Extract the [X, Y] coordinate from the center of the cell holding the provided text.  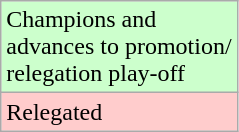
Relegated [119, 112]
Champions andadvances to promotion/relegation play-off [119, 47]
